Return (X, Y) of the center of cell containing provided text 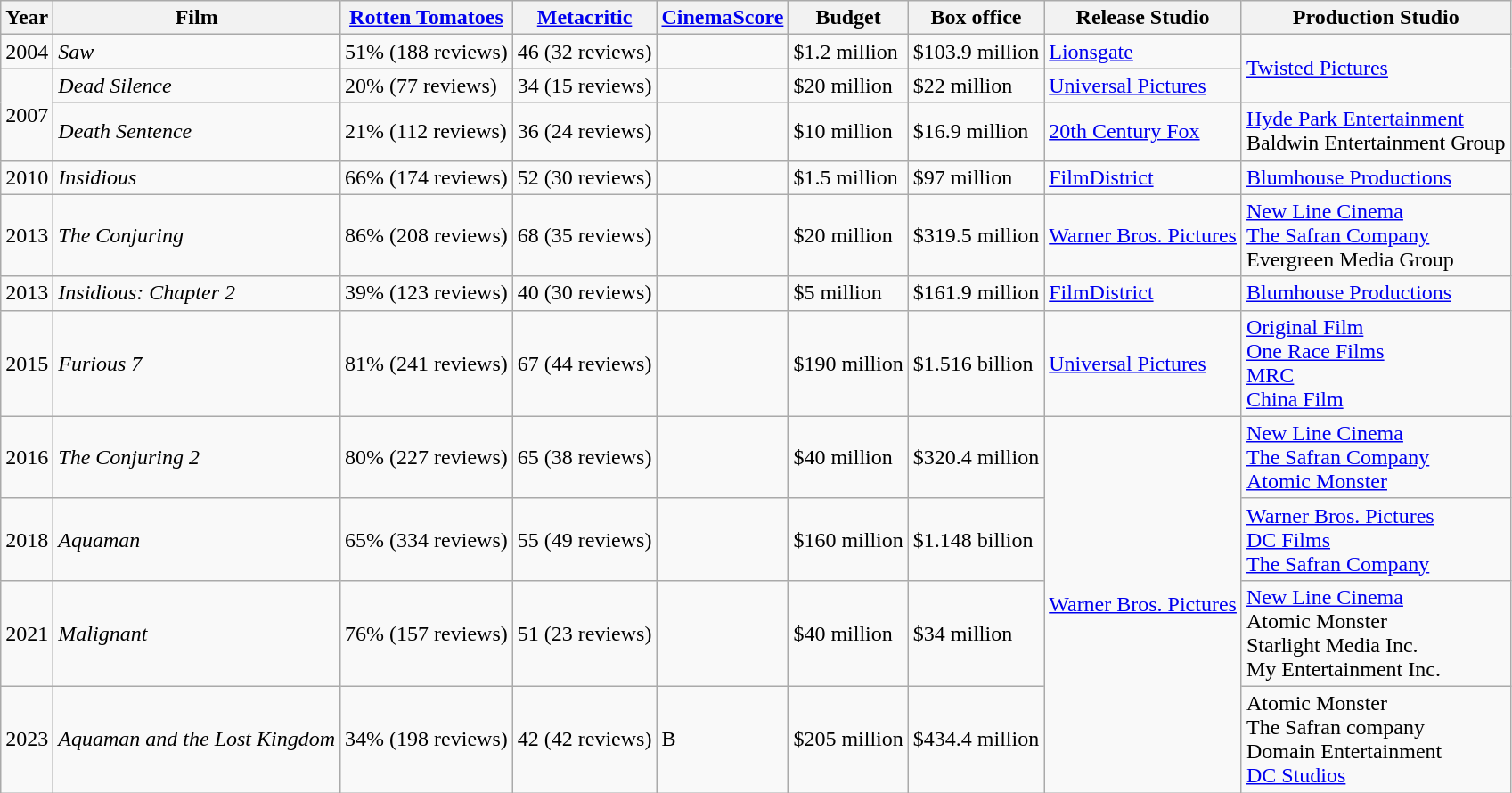
$1.148 billion (976, 539)
$319.5 million (976, 235)
Lionsgate (1143, 52)
The Conjuring (197, 235)
$1.516 billion (976, 364)
Original FilmOne Race FilmsMRCChina Film (1376, 364)
Aquaman (197, 539)
34% (198 reviews) (427, 740)
$205 million (848, 740)
Twisted Pictures (1376, 69)
B (723, 740)
$16.9 million (976, 132)
2018 (27, 539)
Release Studio (1143, 18)
Aquaman and the Lost Kingdom (197, 740)
2004 (27, 52)
36 (24 reviews) (584, 132)
65 (38 reviews) (584, 457)
Dead Silence (197, 86)
$97 million (976, 177)
34 (15 reviews) (584, 86)
New Line CinemaThe Safran CompanyAtomic Monster (1376, 457)
39% (123 reviews) (427, 293)
New Line CinemaAtomic MonsterStarlight Media Inc.My Entertainment Inc. (1376, 633)
2023 (27, 740)
81% (241 reviews) (427, 364)
Atomic Monster The Safran company Domain Entertainment DC Studios (1376, 740)
Production Studio (1376, 18)
2021 (27, 633)
Budget (848, 18)
Box office (976, 18)
20th Century Fox (1143, 132)
42 (42 reviews) (584, 740)
$320.4 million (976, 457)
Saw (197, 52)
51% (188 reviews) (427, 52)
$5 million (848, 293)
$22 million (976, 86)
$161.9 million (976, 293)
$190 million (848, 364)
$10 million (848, 132)
Death Sentence (197, 132)
46 (32 reviews) (584, 52)
$434.4 million (976, 740)
66% (174 reviews) (427, 177)
20% (77 reviews) (427, 86)
Insidious: Chapter 2 (197, 293)
Film (197, 18)
Warner Bros. PicturesDC FilmsThe Safran Company (1376, 539)
21% (112 reviews) (427, 132)
Rotten Tomatoes (427, 18)
$34 million (976, 633)
76% (157 reviews) (427, 633)
68 (35 reviews) (584, 235)
$160 million (848, 539)
80% (227 reviews) (427, 457)
52 (30 reviews) (584, 177)
2007 (27, 114)
65% (334 reviews) (427, 539)
Hyde Park EntertainmentBaldwin Entertainment Group (1376, 132)
55 (49 reviews) (584, 539)
2016 (27, 457)
2010 (27, 177)
51 (23 reviews) (584, 633)
67 (44 reviews) (584, 364)
Insidious (197, 177)
2015 (27, 364)
CinemaScore (723, 18)
40 (30 reviews) (584, 293)
$1.2 million (848, 52)
Malignant (197, 633)
86% (208 reviews) (427, 235)
$103.9 million (976, 52)
The Conjuring 2 (197, 457)
Year (27, 18)
Furious 7 (197, 364)
$1.5 million (848, 177)
New Line CinemaThe Safran CompanyEvergreen Media Group (1376, 235)
Metacritic (584, 18)
